Determine the (X, Y) coordinate at the center of the cell enclosing the given text.  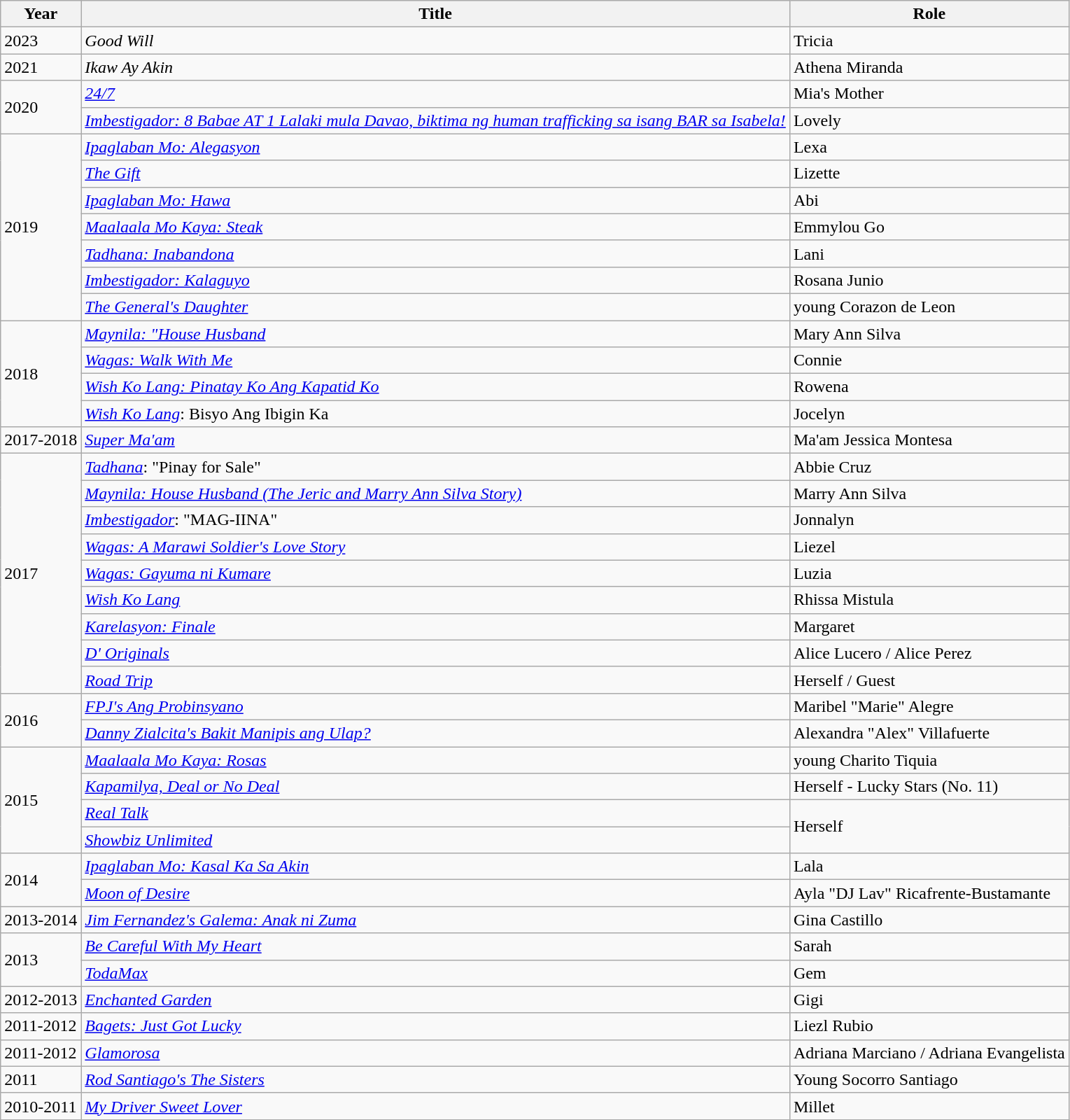
Wagas: Gayuma ni Kumare (435, 573)
Tadhana: Inabandona (435, 253)
Enchanted Garden (435, 1000)
Mia's Mother (929, 94)
Liezel (929, 547)
FPJ's Ang Probinsyano (435, 706)
Super Ma'am (435, 440)
Herself / Guest (929, 680)
Title (435, 14)
2016 (41, 720)
2019 (41, 227)
Alexandra "Alex" Villafuerte (929, 733)
Athena Miranda (929, 67)
Rosana Junio (929, 280)
Imbestigador: "MAG-IINA" (435, 520)
Ikaw Ay Akin (435, 67)
Danny Zialcita's Bakit Manipis ang Ulap? (435, 733)
Abbie Cruz (929, 467)
Lizette (929, 174)
Showbiz Unlimited (435, 840)
Wagas: A Marawi Soldier's Love Story (435, 547)
2012-2013 (41, 1000)
Connie (929, 360)
Herself - Lucky Stars (No. 11) (929, 787)
Moon of Desire (435, 893)
2018 (41, 374)
TodaMax (435, 973)
Imbestigador: 8 Babae AT 1 Lalaki mula Davao, biktima ng human trafficking sa isang BAR sa Isabela! (435, 120)
Glamorosa (435, 1053)
Millet (929, 1106)
young Corazon de Leon (929, 307)
The General's Daughter (435, 307)
24/7 (435, 94)
Rowena (929, 387)
Wagas: Walk With Me (435, 360)
Sarah (929, 946)
2017-2018 (41, 440)
Jonnalyn (929, 520)
Marry Ann Silva (929, 493)
2015 (41, 799)
Emmylou Go (929, 227)
Maalaala Mo Kaya: Steak (435, 227)
2023 (41, 41)
Good Will (435, 41)
Jocelyn (929, 414)
2014 (41, 880)
My Driver Sweet Lover (435, 1106)
Lani (929, 253)
Ma'am Jessica Montesa (929, 440)
Year (41, 14)
Ayla "DJ Lav" Ricafrente-Bustamante (929, 893)
Bagets: Just Got Lucky (435, 1026)
Liezl Rubio (929, 1026)
Tadhana: "Pinay for Sale" (435, 467)
2017 (41, 574)
Alice Lucero / Alice Perez (929, 653)
2010-2011 (41, 1106)
Role (929, 14)
Ipaglaban Mo: Hawa (435, 200)
Wish Ko Lang (435, 600)
Abi (929, 200)
Tricia (929, 41)
Young Socorro Santiago (929, 1079)
Imbestigador: Kalaguyo (435, 280)
Maynila: "House Husband (435, 334)
Wish Ko Lang: Bisyo Ang Ibigin Ka (435, 414)
Gina Castillo (929, 920)
Lala (929, 867)
young Charito Tiquia (929, 759)
Maalaala Mo Kaya: Rosas (435, 759)
2013 (41, 960)
Mary Ann Silva (929, 334)
Herself (929, 827)
Gem (929, 973)
Maribel "Marie" Alegre (929, 706)
Ipaglaban Mo: Alegasyon (435, 147)
Lexa (929, 147)
Be Careful With My Heart (435, 946)
Adriana Marciano / Adriana Evangelista (929, 1053)
Karelasyon: Finale (435, 626)
Jim Fernandez's Galema: Anak ni Zuma (435, 920)
Kapamilya, Deal or No Deal (435, 787)
Ipaglaban Mo: Kasal Ka Sa Akin (435, 867)
Lovely (929, 120)
Maynila: House Husband (The Jeric and Marry Ann Silva Story) (435, 493)
2021 (41, 67)
Gigi (929, 1000)
Margaret (929, 626)
Rod Santiago's The Sisters (435, 1079)
Rhissa Mistula (929, 600)
Wish Ko Lang: Pinatay Ko Ang Kapatid Ko (435, 387)
2013-2014 (41, 920)
The Gift (435, 174)
Road Trip (435, 680)
2020 (41, 107)
Luzia (929, 573)
Real Talk (435, 813)
D' Originals (435, 653)
2011 (41, 1079)
